Return [x, y] of the center of cell containing provided text 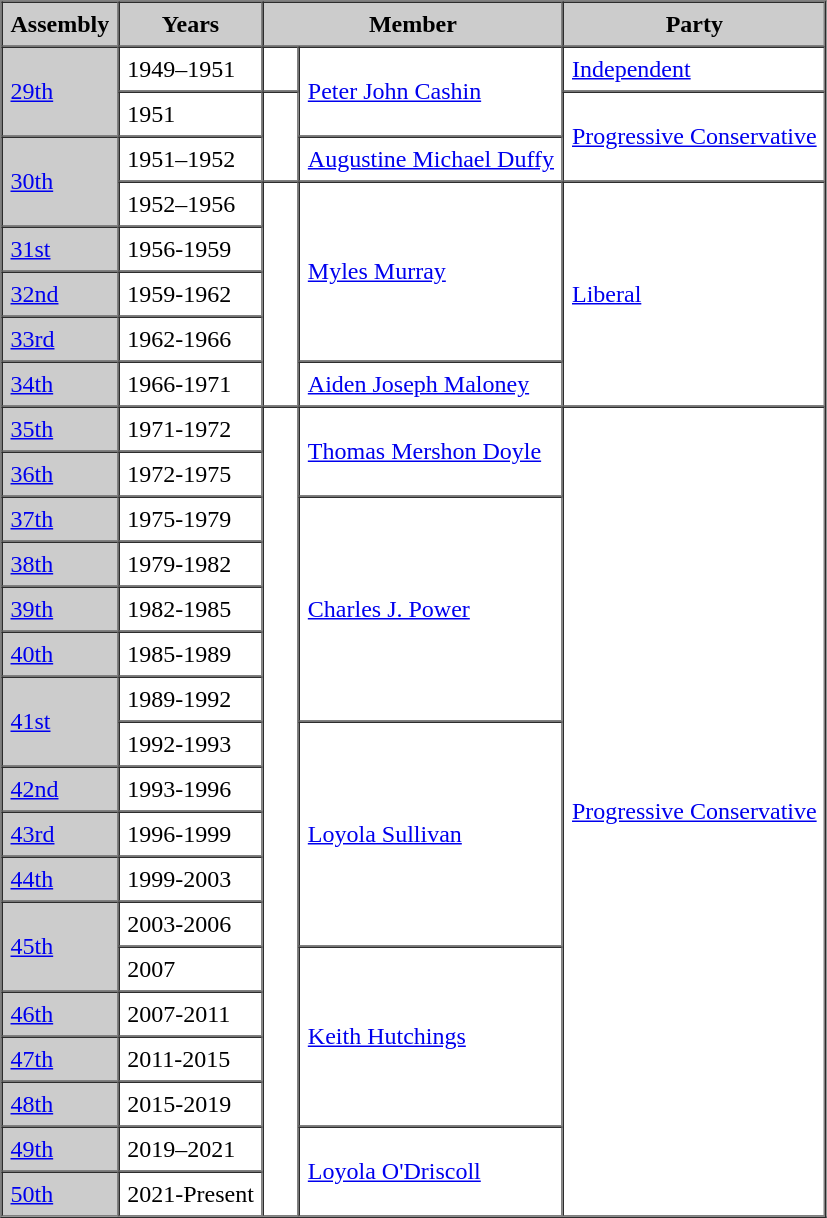
39th [60, 608]
1985-1989 [190, 654]
31st [60, 248]
Loyola Sullivan [431, 834]
1989-1992 [190, 698]
1956-1959 [190, 248]
1979-1982 [190, 564]
38th [60, 564]
Independent [694, 68]
Loyola O'Driscoll [431, 1171]
1949–1951 [190, 68]
42nd [60, 788]
Thomas Mershon Doyle [431, 451]
2011-2015 [190, 1058]
1992-1993 [190, 744]
Party [694, 24]
41st [60, 721]
49th [60, 1148]
29th [60, 91]
43rd [60, 834]
40th [60, 654]
2015-2019 [190, 1104]
1966-1971 [190, 384]
1999-2003 [190, 878]
Liberal [694, 294]
1971-1972 [190, 428]
1951–1952 [190, 158]
Years [190, 24]
1959-1962 [190, 294]
1975-1979 [190, 518]
47th [60, 1058]
48th [60, 1104]
1952–1956 [190, 204]
44th [60, 878]
32nd [60, 294]
37th [60, 518]
46th [60, 1014]
Keith Hutchings [431, 1036]
1996-1999 [190, 834]
Myles Murray [431, 272]
2007 [190, 968]
2019–2021 [190, 1148]
1972-1975 [190, 474]
Augustine Michael Duffy [431, 158]
45th [60, 947]
35th [60, 428]
36th [60, 474]
Aiden Joseph Maloney [431, 384]
2007-2011 [190, 1014]
Member [413, 24]
1993-1996 [190, 788]
2021-Present [190, 1194]
Assembly [60, 24]
Charles J. Power [431, 608]
50th [60, 1194]
1951 [190, 114]
33rd [60, 338]
1962-1966 [190, 338]
Peter John Cashin [431, 91]
2003-2006 [190, 924]
30th [60, 181]
34th [60, 384]
1982-1985 [190, 608]
